Find where the given text appears and provide that cell's center as (X, Y) coordinate. 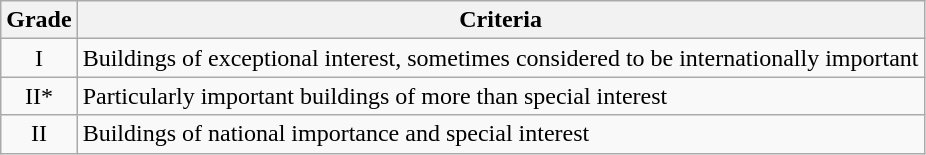
Grade (39, 20)
Particularly important buildings of more than special interest (500, 96)
II (39, 134)
Criteria (500, 20)
Buildings of national importance and special interest (500, 134)
I (39, 58)
Buildings of exceptional interest, sometimes considered to be internationally important (500, 58)
II* (39, 96)
